Find where the given text appears and provide that cell's center as [X, Y] coordinate. 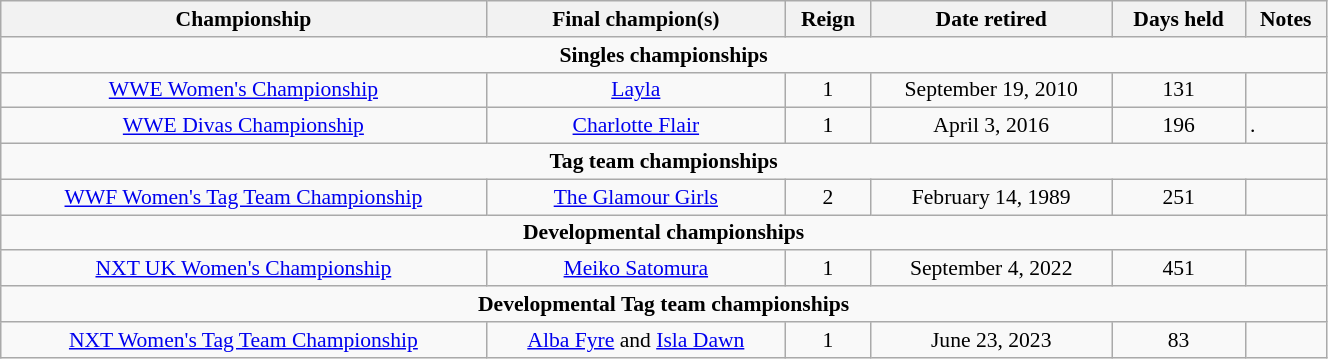
The Glamour Girls [636, 197]
Developmental Tag team championships [664, 304]
Meiko Satomura [636, 269]
Alba Fyre and Isla Dawn [636, 340]
Layla [636, 90]
NXT UK Women's Championship [244, 269]
WWE Women's Championship [244, 90]
Charlotte Flair [636, 126]
2 [828, 197]
83 [1178, 340]
. [1286, 126]
April 3, 2016 [991, 126]
Date retired [991, 19]
Final champion(s) [636, 19]
NXT Women's Tag Team Championship [244, 340]
251 [1178, 197]
Reign [828, 19]
Days held [1178, 19]
WWE Divas Championship [244, 126]
February 14, 1989 [991, 197]
Championship [244, 19]
131 [1178, 90]
September 19, 2010 [991, 90]
WWF Women's Tag Team Championship [244, 197]
June 23, 2023 [991, 340]
Singles championships [664, 55]
Developmental championships [664, 233]
Tag team championships [664, 162]
Notes [1286, 19]
451 [1178, 269]
196 [1178, 126]
September 4, 2022 [991, 269]
